Identify which cell holds the provided text, then report its (x, y) central coordinate. 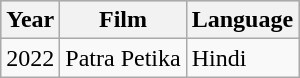
Language (242, 20)
Year (30, 20)
2022 (30, 58)
Hindi (242, 58)
Film (123, 20)
Patra Petika (123, 58)
